Capture the cell that displays the provided text and extract its [X, Y] central coordinate. 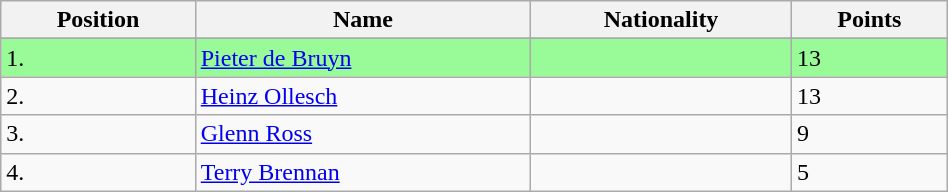
Terry Brennan [362, 172]
Pieter de Bruyn [362, 58]
Glenn Ross [362, 134]
1. [98, 58]
Name [362, 20]
9 [869, 134]
5 [869, 172]
Nationality [662, 20]
2. [98, 96]
Heinz Ollesch [362, 96]
4. [98, 172]
Position [98, 20]
3. [98, 134]
Points [869, 20]
